Determine the [X, Y] coordinate at the center of the cell enclosing the given text.  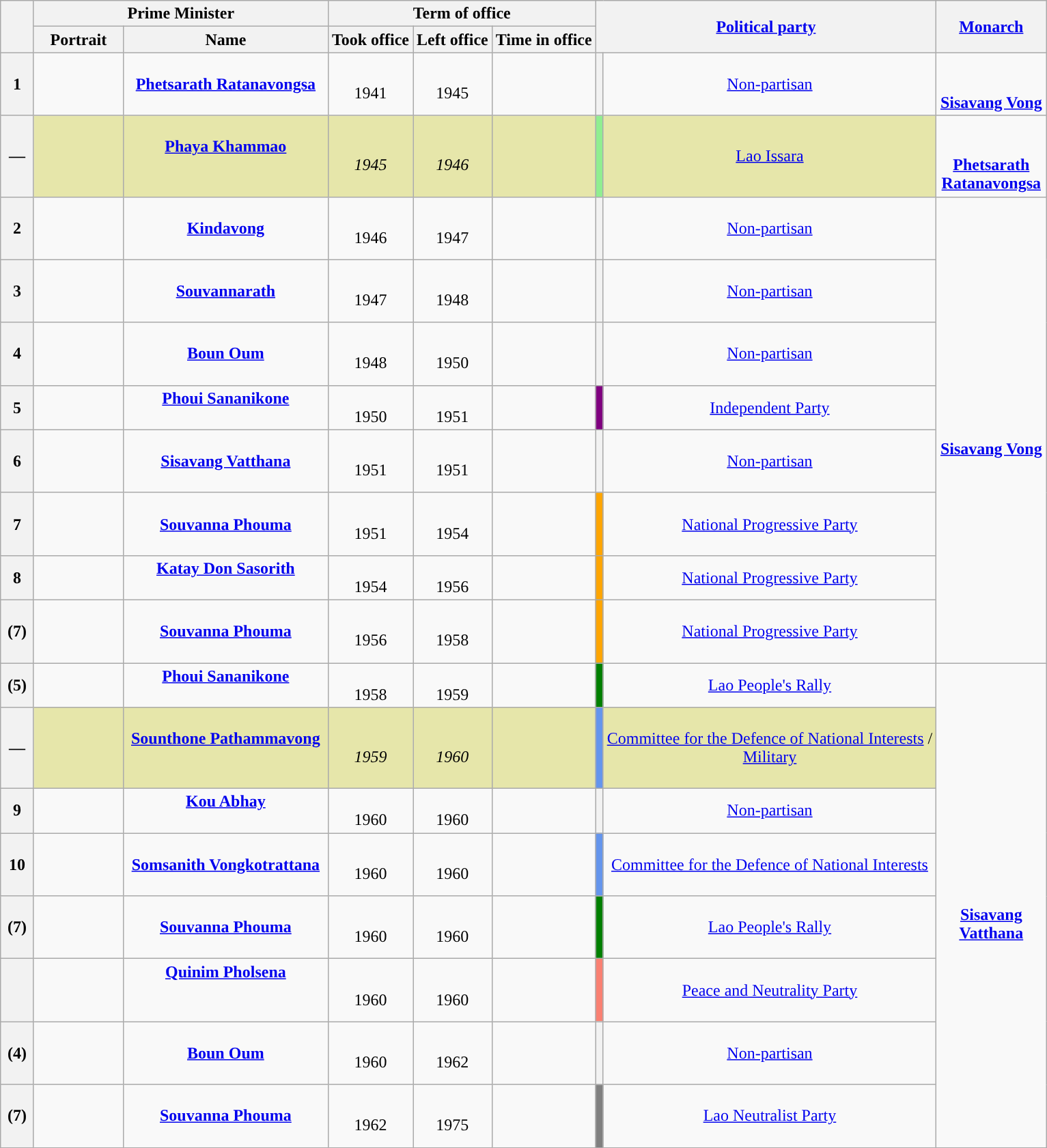
Sounthone Pathammavong [225, 748]
(5) [18, 684]
Left office [453, 40]
7 [18, 524]
1975 [453, 1116]
5 [18, 407]
Prime Minister [180, 14]
Souvannarath [225, 291]
Portrait [78, 40]
Independent Party [770, 407]
Lao Issara [770, 156]
4 [18, 354]
Committee for the Defence of National Interests [770, 865]
Political party [766, 27]
8 [18, 578]
Phaya Khammao [225, 156]
1 [18, 84]
Peace and Neutrality Party [770, 990]
Kou Abhay [225, 811]
Time in office [544, 40]
10 [18, 865]
Monarch [992, 27]
Quinim Pholsena [225, 990]
Took office [370, 40]
9 [18, 811]
Katay Don Sasorith [225, 578]
2 [18, 228]
(4) [18, 1053]
3 [18, 291]
Committee for the Defence of National Interests / Military [770, 748]
Term of office [462, 14]
Somsanith Vongkotrattana [225, 865]
Kindavong [225, 228]
6 [18, 461]
1941 [370, 84]
Name [225, 40]
Lao Neutralist Party [770, 1116]
